Return [x, y] of the center of cell containing provided text 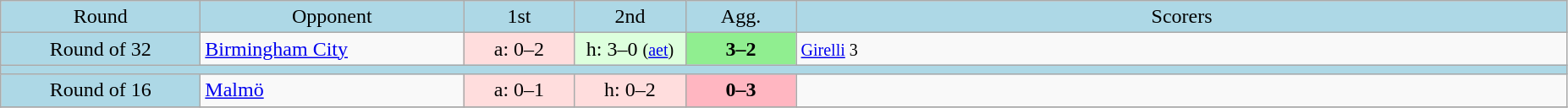
Agg. [741, 17]
h: 0–2 [630, 90]
Round [101, 17]
Girelli 3 [1181, 49]
Round of 32 [101, 49]
3–2 [741, 49]
a: 0–2 [520, 49]
1st [520, 17]
Round of 16 [101, 90]
Opponent [332, 17]
2nd [630, 17]
a: 0–1 [520, 90]
h: 3–0 (aet) [630, 49]
Scorers [1181, 17]
0–3 [741, 90]
Birmingham City [332, 49]
Malmö [332, 90]
